Return the (x, y) coordinate for the center point of the cell that contains the specified text.  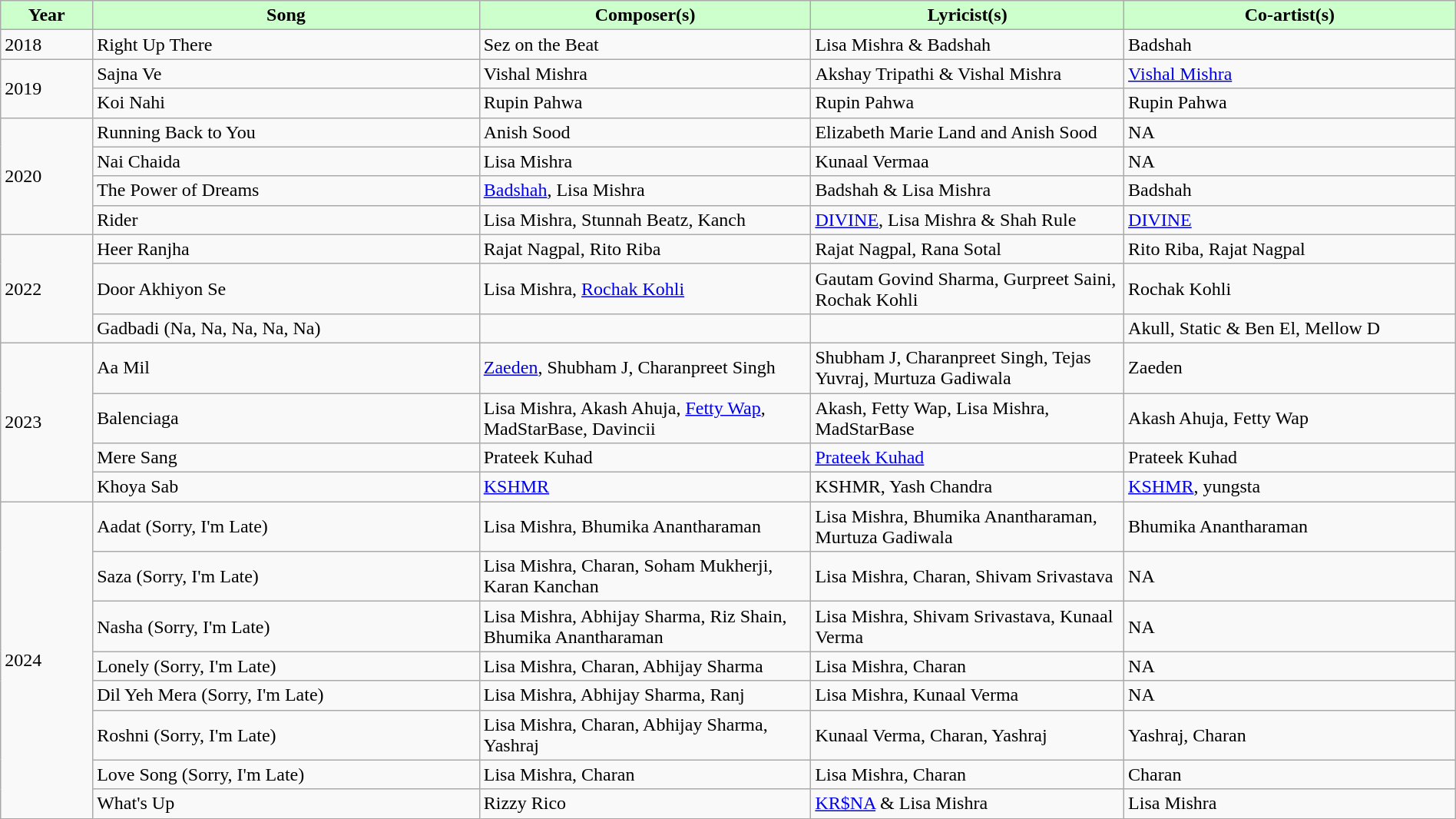
Lisa Mishra, Stunnah Beatz, Kanch (645, 220)
KSHMR, yungsta (1290, 487)
Right Up There (286, 45)
Heer Ranjha (286, 249)
Rajat Nagpal, Rana Sotal (968, 249)
Lisa Mishra, Bhumika Anantharaman (645, 527)
2024 (47, 660)
Saza (Sorry, I'm Late) (286, 576)
Lyricist(s) (968, 15)
Rizzy Rico (645, 804)
Badshah & Lisa Mishra (968, 191)
2020 (47, 176)
Lisa Mishra, Shivam Srivastava, Kunaal Verma (968, 627)
KR$NA & Lisa Mishra (968, 804)
Yashraj, Charan (1290, 734)
2018 (47, 45)
Song (286, 15)
Year (47, 15)
Charan (1290, 774)
Anish Sood (645, 132)
Co-artist(s) (1290, 15)
The Power of Dreams (286, 191)
Sez on the Beat (645, 45)
Kunaal Vermaa (968, 161)
Lisa Mishra, Charan, Soham Mukherji, Karan Kanchan (645, 576)
Dil Yeh Mera (Sorry, I'm Late) (286, 695)
Akash Ahuja, Fetty Wap (1290, 418)
Lisa Mishra, Bhumika Anantharaman, Murtuza Gadiwala (968, 527)
Aa Mil (286, 367)
Nasha (Sorry, I'm Late) (286, 627)
Lonely (Sorry, I'm Late) (286, 666)
Gadbadi (Na, Na, Na, Na, Na) (286, 328)
Bhumika Anantharaman (1290, 527)
DIVINE (1290, 220)
Shubham J, Charanpreet Singh, Tejas Yuvraj, Murtuza Gadiwala (968, 367)
Lisa Mishra, Abhijay Sharma, Riz Shain, Bhumika Anantharaman (645, 627)
Zaeden (1290, 367)
Roshni (Sorry, I'm Late) (286, 734)
Badshah, Lisa Mishra (645, 191)
Mere Sang (286, 458)
Koi Nahi (286, 103)
Zaeden, Shubham J, Charanpreet Singh (645, 367)
What's Up (286, 804)
Rider (286, 220)
KSHMR, Yash Chandra (968, 487)
Sajna Ve (286, 74)
Kunaal Verma, Charan, Yashraj (968, 734)
Running Back to You (286, 132)
Composer(s) (645, 15)
Balenciaga (286, 418)
Door Akhiyon Se (286, 289)
Akash, Fetty Wap, Lisa Mishra, MadStarBase (968, 418)
Lisa Mishra, Akash Ahuja, Fetty Wap, MadStarBase, Davincii (645, 418)
2023 (47, 422)
Khoya Sab (286, 487)
2022 (47, 289)
Lisa Mishra & Badshah (968, 45)
KSHMR (645, 487)
Love Song (Sorry, I'm Late) (286, 774)
Rajat Nagpal, Rito Riba (645, 249)
Akshay Tripathi & Vishal Mishra (968, 74)
2019 (47, 88)
Aadat (Sorry, I'm Late) (286, 527)
Lisa Mishra, Charan, Shivam Srivastava (968, 576)
Lisa Mishra, Charan, Abhijay Sharma, Yashraj (645, 734)
Lisa Mishra, Kunaal Verma (968, 695)
Nai Chaida (286, 161)
Rito Riba, Rajat Nagpal (1290, 249)
Elizabeth Marie Land and Anish Sood (968, 132)
Akull, Static & Ben El, Mellow D (1290, 328)
Gautam Govind Sharma, Gurpreet Saini, Rochak Kohli (968, 289)
Lisa Mishra, Abhijay Sharma, Ranj (645, 695)
Lisa Mishra, Charan, Abhijay Sharma (645, 666)
Rochak Kohli (1290, 289)
DIVINE, Lisa Mishra & Shah Rule (968, 220)
Lisa Mishra, Rochak Kohli (645, 289)
